Provide the (X, Y) coordinate of the cell's center where the given text is located.  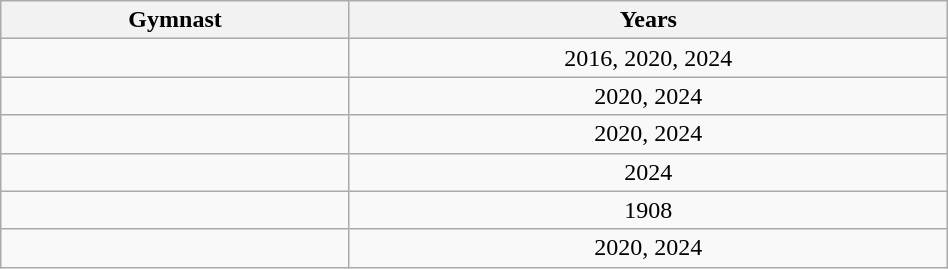
1908 (648, 210)
2016, 2020, 2024 (648, 58)
2024 (648, 172)
Years (648, 20)
Gymnast (176, 20)
